Extract the (X, Y) coordinate from the center of the cell holding the provided text.  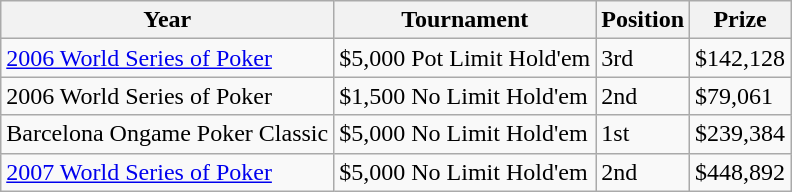
$5,000 Pot Limit Hold'em (465, 58)
$239,384 (740, 134)
Tournament (465, 20)
$1,500 No Limit Hold'em (465, 96)
2007 World Series of Poker (168, 172)
Year (168, 20)
3rd (643, 58)
Barcelona Ongame Poker Classic (168, 134)
1st (643, 134)
$142,128 (740, 58)
$448,892 (740, 172)
Position (643, 20)
$79,061 (740, 96)
Prize (740, 20)
